Capture the cell that displays the provided text and extract its [x, y] central coordinate. 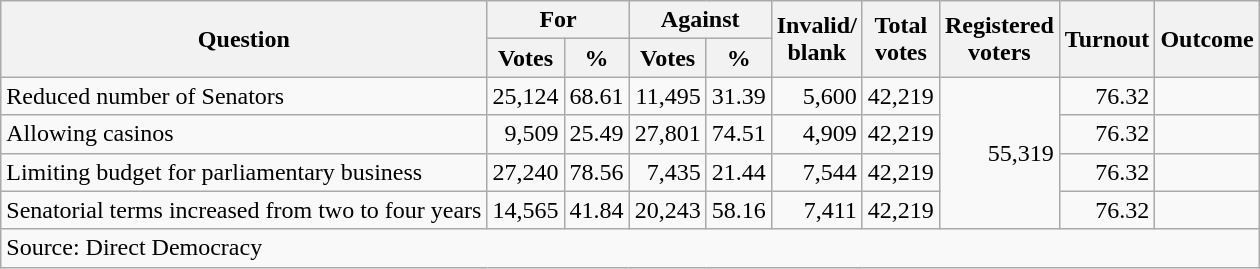
11,495 [668, 96]
78.56 [596, 172]
58.16 [738, 210]
For [558, 20]
Senatorial terms increased from two to four years [244, 210]
Registeredvoters [999, 39]
Allowing casinos [244, 134]
20,243 [668, 210]
Source: Direct Democracy [630, 248]
27,801 [668, 134]
68.61 [596, 96]
Outcome [1207, 39]
14,565 [526, 210]
9,509 [526, 134]
Invalid/blank [816, 39]
31.39 [738, 96]
Turnout [1107, 39]
Reduced number of Senators [244, 96]
25.49 [596, 134]
7,411 [816, 210]
4,909 [816, 134]
55,319 [999, 153]
Against [700, 20]
25,124 [526, 96]
21.44 [738, 172]
Question [244, 39]
27,240 [526, 172]
74.51 [738, 134]
5,600 [816, 96]
7,435 [668, 172]
7,544 [816, 172]
Limiting budget for parliamentary business [244, 172]
Totalvotes [900, 39]
41.84 [596, 210]
